From the cell containing the given text, extract its center point as (x, y) coordinate. 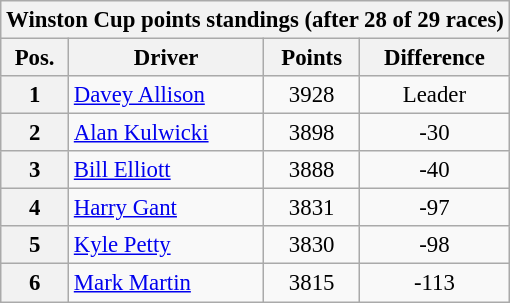
Davey Allison (166, 95)
2 (35, 133)
3898 (312, 133)
Points (312, 58)
5 (35, 245)
3928 (312, 95)
1 (35, 95)
-98 (435, 245)
-97 (435, 208)
Leader (435, 95)
3830 (312, 245)
Pos. (35, 58)
-113 (435, 283)
3888 (312, 170)
Kyle Petty (166, 245)
-30 (435, 133)
Difference (435, 58)
Bill Elliott (166, 170)
3815 (312, 283)
Winston Cup points standings (after 28 of 29 races) (255, 20)
Harry Gant (166, 208)
3831 (312, 208)
6 (35, 283)
Mark Martin (166, 283)
Alan Kulwicki (166, 133)
Driver (166, 58)
-40 (435, 170)
3 (35, 170)
4 (35, 208)
